Scan for the cell matching the given text and deliver its [X, Y] coordinate at center. 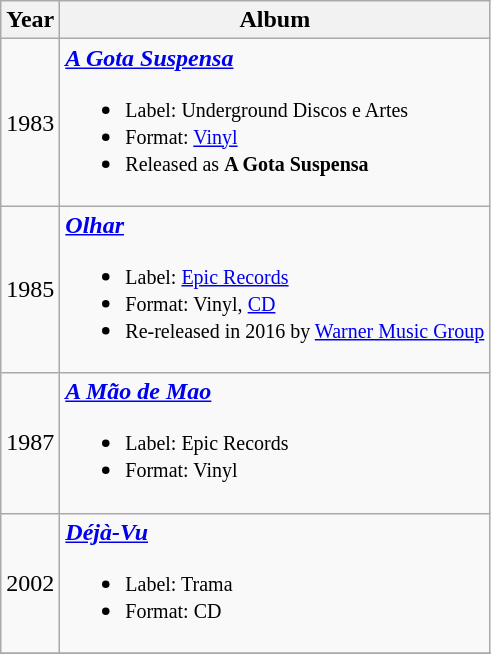
A Mão de MaoLabel: Epic RecordsFormat: Vinyl [275, 443]
1983 [30, 122]
1985 [30, 290]
1987 [30, 443]
Year [30, 20]
A Gota SuspensaLabel: Underground Discos e ArtesFormat: VinylReleased as A Gota Suspensa [275, 122]
Déjà-VuLabel: TramaFormat: CD [275, 583]
Album [275, 20]
OlharLabel: Epic RecordsFormat: Vinyl, CDRe-released in 2016 by Warner Music Group [275, 290]
2002 [30, 583]
